Locate the cell with the specified text and output its (x, y) center coordinate. 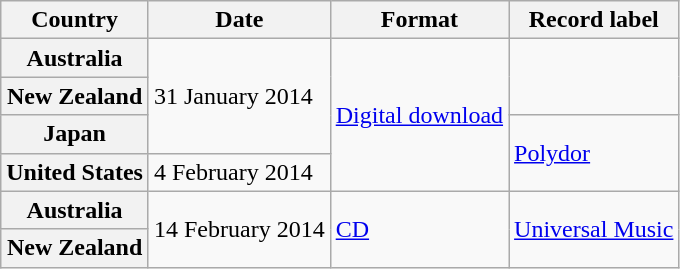
14 February 2014 (239, 229)
Country (75, 20)
Date (239, 20)
Digital download (419, 115)
CD (419, 229)
4 February 2014 (239, 172)
31 January 2014 (239, 96)
Format (419, 20)
United States (75, 172)
Japan (75, 134)
Polydor (594, 153)
Record label (594, 20)
Universal Music (594, 229)
